From the cell containing the given text, extract its center point as [x, y] coordinate. 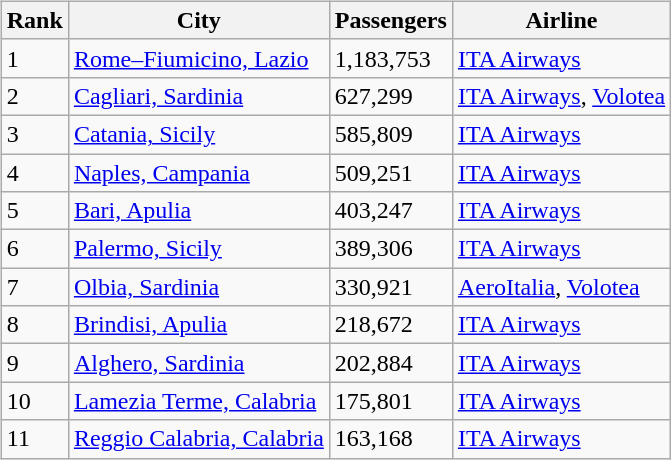
Rank [34, 20]
1,183,753 [390, 58]
Catania, Sicily [198, 134]
City [198, 20]
3 [34, 134]
8 [34, 325]
Bari, Apulia [198, 211]
7 [34, 287]
389,306 [390, 249]
330,921 [390, 287]
Palermo, Sicily [198, 249]
Brindisi, Apulia [198, 325]
5 [34, 211]
ITA Airways, Volotea [561, 96]
509,251 [390, 173]
10 [34, 401]
AeroItalia, Volotea [561, 287]
11 [34, 439]
1 [34, 58]
Lamezia Terme, Calabria [198, 401]
4 [34, 173]
Naples, Campania [198, 173]
627,299 [390, 96]
403,247 [390, 211]
202,884 [390, 363]
Cagliari, Sardinia [198, 96]
Passengers [390, 20]
Rome–Fiumicino, Lazio [198, 58]
Reggio Calabria, Calabria [198, 439]
163,168 [390, 439]
9 [34, 363]
Olbia, Sardinia [198, 287]
Alghero, Sardinia [198, 363]
Airline [561, 20]
585,809 [390, 134]
2 [34, 96]
6 [34, 249]
218,672 [390, 325]
175,801 [390, 401]
